Find where the given text appears and provide that cell's center as (x, y) coordinate. 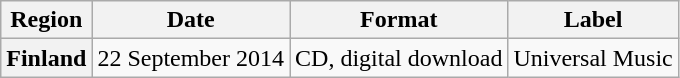
CD, digital download (399, 58)
Universal Music (593, 58)
Finland (46, 58)
22 September 2014 (191, 58)
Format (399, 20)
Region (46, 20)
Label (593, 20)
Date (191, 20)
